Find where the given text appears and provide that cell's center as [x, y] coordinate. 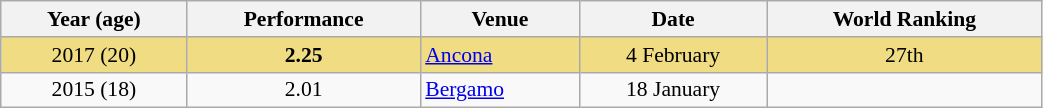
2015 (18) [94, 90]
2.01 [304, 90]
Bergamo [500, 90]
18 January [674, 90]
Year (age) [94, 19]
2.25 [304, 55]
Venue [500, 19]
27th [904, 55]
4 February [674, 55]
World Ranking [904, 19]
Ancona [500, 55]
Date [674, 19]
Performance [304, 19]
2017 (20) [94, 55]
